Pinpoint the cell where the given text exists, returning its (X, Y) midpoint coordinate. 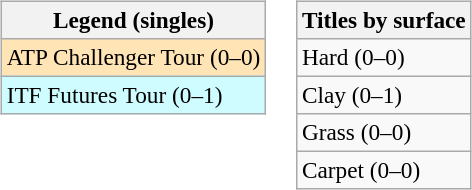
Grass (0–0) (384, 133)
Hard (0–0) (384, 57)
Clay (0–1) (384, 95)
Legend (singles) (133, 20)
Carpet (0–0) (384, 171)
Titles by surface (384, 20)
ITF Futures Tour (0–1) (133, 95)
ATP Challenger Tour (0–0) (133, 57)
